Detect which cell encompasses the target text, then output its (X, Y) center coordinate. 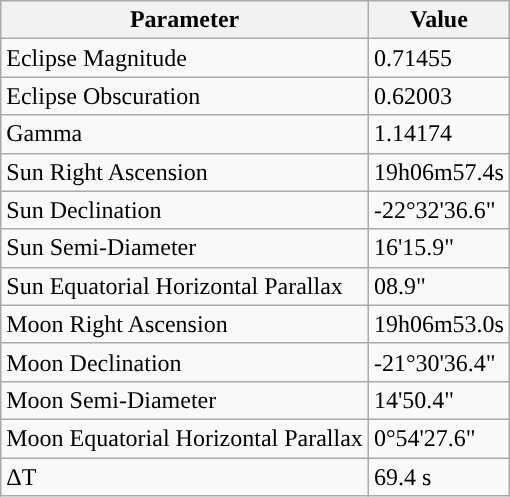
16'15.9" (438, 248)
Moon Right Ascension (185, 324)
19h06m57.4s (438, 172)
Parameter (185, 20)
-22°32'36.6" (438, 210)
ΔT (185, 477)
14'50.4" (438, 400)
Moon Declination (185, 362)
08.9" (438, 286)
Sun Semi-Diameter (185, 248)
Moon Semi-Diameter (185, 400)
Sun Declination (185, 210)
19h06m53.0s (438, 324)
Gamma (185, 134)
0°54'27.6" (438, 438)
1.14174 (438, 134)
-21°30'36.4" (438, 362)
Sun Right Ascension (185, 172)
69.4 s (438, 477)
Value (438, 20)
Sun Equatorial Horizontal Parallax (185, 286)
Eclipse Obscuration (185, 96)
0.71455 (438, 58)
Eclipse Magnitude (185, 58)
Moon Equatorial Horizontal Parallax (185, 438)
0.62003 (438, 96)
